Extract the [X, Y] coordinate from the center of the cell holding the provided text.  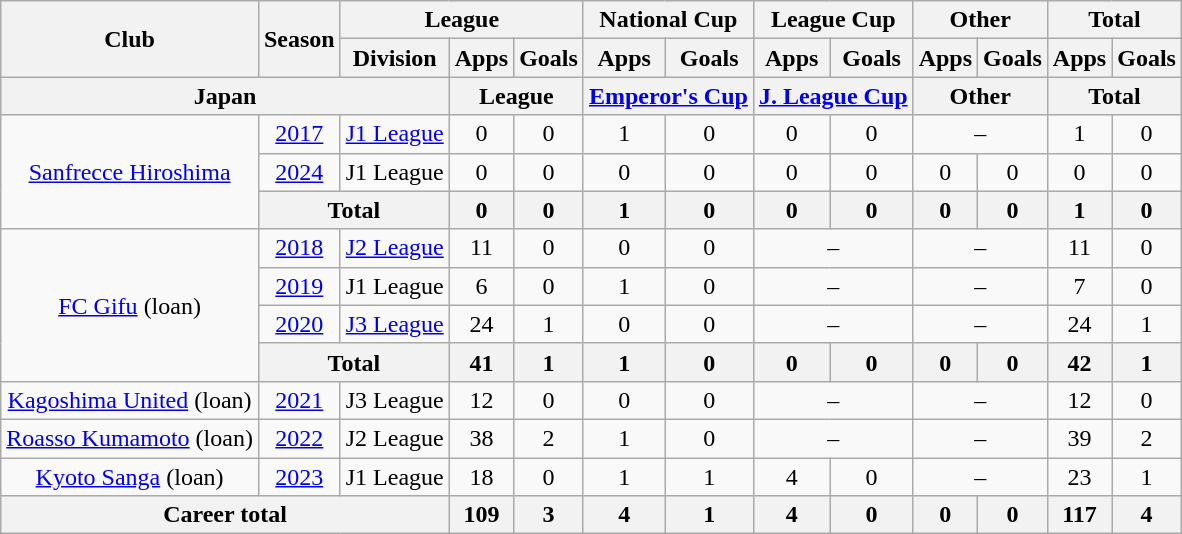
Roasso Kumamoto (loan) [130, 438]
42 [1079, 362]
7 [1079, 286]
Career total [225, 515]
39 [1079, 438]
2024 [299, 172]
41 [481, 362]
J. League Cup [833, 96]
18 [481, 477]
3 [549, 515]
2018 [299, 248]
117 [1079, 515]
Kagoshima United (loan) [130, 400]
Club [130, 39]
Season [299, 39]
Emperor's Cup [668, 96]
FC Gifu (loan) [130, 305]
Kyoto Sanga (loan) [130, 477]
2022 [299, 438]
109 [481, 515]
2019 [299, 286]
38 [481, 438]
2020 [299, 324]
League Cup [833, 20]
Sanfrecce Hiroshima [130, 172]
2017 [299, 134]
Division [394, 58]
Japan [225, 96]
6 [481, 286]
23 [1079, 477]
2021 [299, 400]
National Cup [668, 20]
2023 [299, 477]
